Detect which cell encompasses the target text, then output its [X, Y] center coordinate. 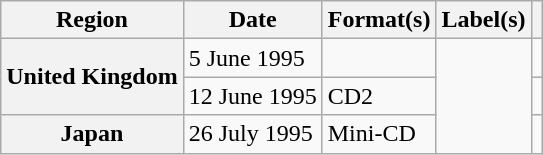
Format(s) [379, 20]
Region [92, 20]
12 June 1995 [252, 96]
United Kingdom [92, 77]
26 July 1995 [252, 134]
Label(s) [484, 20]
Japan [92, 134]
Date [252, 20]
Mini-CD [379, 134]
CD2 [379, 96]
5 June 1995 [252, 58]
